Scan for the cell matching the given text and deliver its [x, y] coordinate at center. 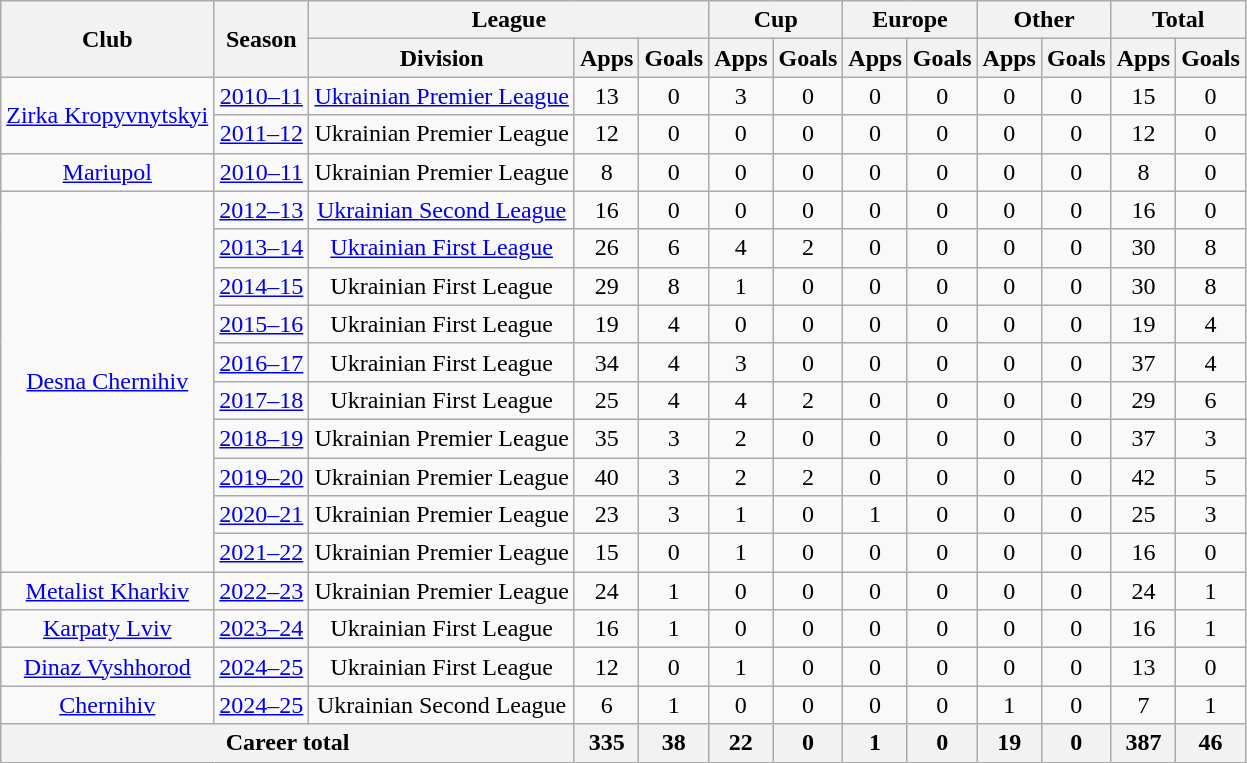
Europe [910, 20]
34 [606, 362]
Total [1178, 20]
2016–17 [262, 362]
2012–13 [262, 210]
38 [674, 743]
2014–15 [262, 286]
Career total [288, 743]
2022–23 [262, 591]
2011–12 [262, 134]
42 [1143, 477]
35 [606, 438]
2017–18 [262, 400]
387 [1143, 743]
Dinaz Vyshhorod [108, 667]
Other [1044, 20]
2021–22 [262, 553]
2013–14 [262, 248]
40 [606, 477]
26 [606, 248]
2019–20 [262, 477]
23 [606, 515]
Club [108, 39]
League [509, 20]
46 [1211, 743]
Cup [776, 20]
Karpaty Lviv [108, 629]
Mariupol [108, 172]
2018–19 [262, 438]
2020–21 [262, 515]
Metalist Kharkiv [108, 591]
Zirka Kropyvnytskyi [108, 115]
Season [262, 39]
Division [442, 58]
22 [741, 743]
Desna Chernihiv [108, 382]
7 [1143, 705]
335 [606, 743]
Chernihiv [108, 705]
2023–24 [262, 629]
2015–16 [262, 324]
5 [1211, 477]
